Provide the (X, Y) coordinate of the cell's center where the given text is located.  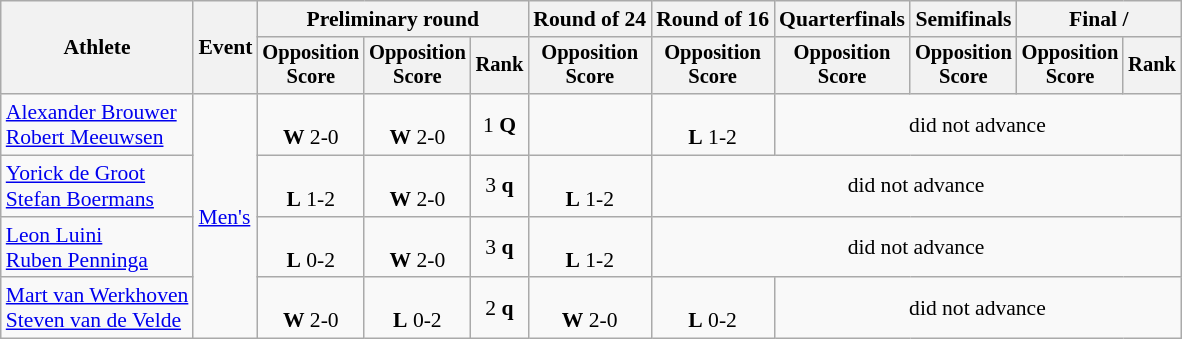
Final / (1099, 19)
Round of 24 (590, 19)
Alexander BrouwerRobert Meeuwsen (98, 124)
Athlete (98, 48)
Event (225, 48)
Quarterfinals (842, 19)
Preliminary round (392, 19)
Semifinals (964, 19)
2 q (500, 308)
Yorick de GrootStefan Boermans (98, 186)
Men's (225, 216)
Mart van WerkhovenSteven van de Velde (98, 308)
Round of 16 (712, 19)
Leon LuiniRuben Penninga (98, 248)
1 Q (500, 124)
